From the cell containing the given text, extract its center point as [X, Y] coordinate. 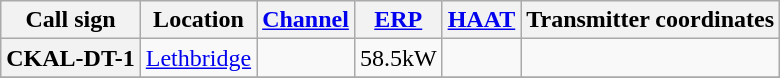
Transmitter coordinates [650, 20]
HAAT [482, 20]
58.5kW [398, 58]
ERP [398, 20]
Call sign [71, 20]
Lethbridge [198, 58]
CKAL-DT-1 [71, 58]
Channel [306, 20]
Location [198, 20]
